Identify which cell holds the provided text, then report its (x, y) central coordinate. 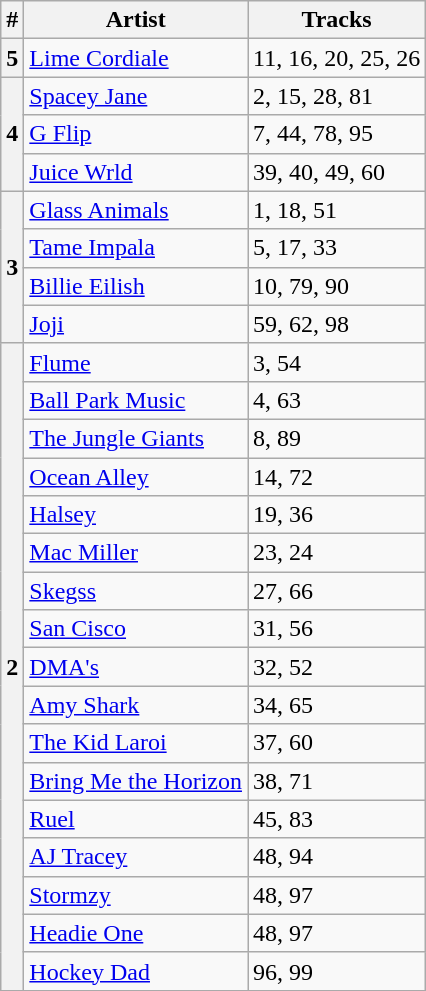
Artist (136, 20)
7, 44, 78, 95 (337, 134)
Billie Eilish (136, 286)
Bring Me the Horizon (136, 781)
G Flip (136, 134)
San Cisco (136, 629)
Headie One (136, 933)
Spacey Jane (136, 96)
Glass Animals (136, 210)
Halsey (136, 515)
The Kid Laroi (136, 743)
Amy Shark (136, 705)
Flume (136, 362)
Stormzy (136, 895)
Joji (136, 324)
Ruel (136, 819)
Tracks (337, 20)
DMA's (136, 667)
38, 71 (337, 781)
Mac Miller (136, 553)
3, 54 (337, 362)
Tame Impala (136, 248)
19, 36 (337, 515)
10, 79, 90 (337, 286)
Lime Cordiale (136, 58)
96, 99 (337, 971)
31, 56 (337, 629)
5 (12, 58)
27, 66 (337, 591)
37, 60 (337, 743)
4 (12, 134)
1, 18, 51 (337, 210)
39, 40, 49, 60 (337, 172)
Juice Wrld (136, 172)
Skegss (136, 591)
8, 89 (337, 438)
11, 16, 20, 25, 26 (337, 58)
14, 72 (337, 477)
4, 63 (337, 400)
5, 17, 33 (337, 248)
Ball Park Music (136, 400)
Ocean Alley (136, 477)
The Jungle Giants (136, 438)
34, 65 (337, 705)
AJ Tracey (136, 857)
23, 24 (337, 553)
# (12, 20)
Hockey Dad (136, 971)
48, 94 (337, 857)
45, 83 (337, 819)
59, 62, 98 (337, 324)
32, 52 (337, 667)
2, 15, 28, 81 (337, 96)
3 (12, 267)
2 (12, 666)
